Detect which cell encompasses the target text, then output its [x, y] center coordinate. 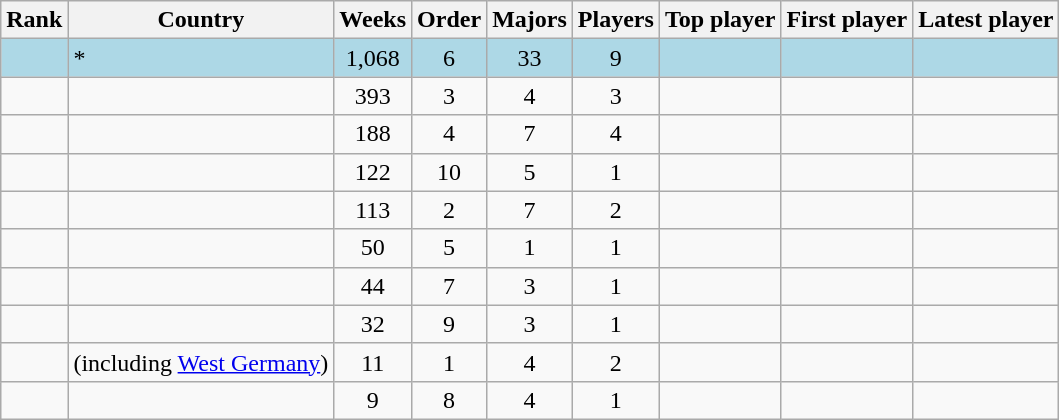
6 [450, 58]
Majors [530, 20]
122 [373, 172]
Latest player [986, 20]
Rank [34, 20]
Weeks [373, 20]
Top player [720, 20]
Order [450, 20]
113 [373, 210]
33 [530, 58]
32 [373, 324]
393 [373, 96]
10 [450, 172]
50 [373, 248]
44 [373, 286]
First player [847, 20]
8 [450, 400]
1,068 [373, 58]
Players [616, 20]
Country [201, 20]
11 [373, 362]
* [201, 58]
188 [373, 134]
(including West Germany) [201, 362]
